Pinpoint the cell where the given text exists, returning its (x, y) midpoint coordinate. 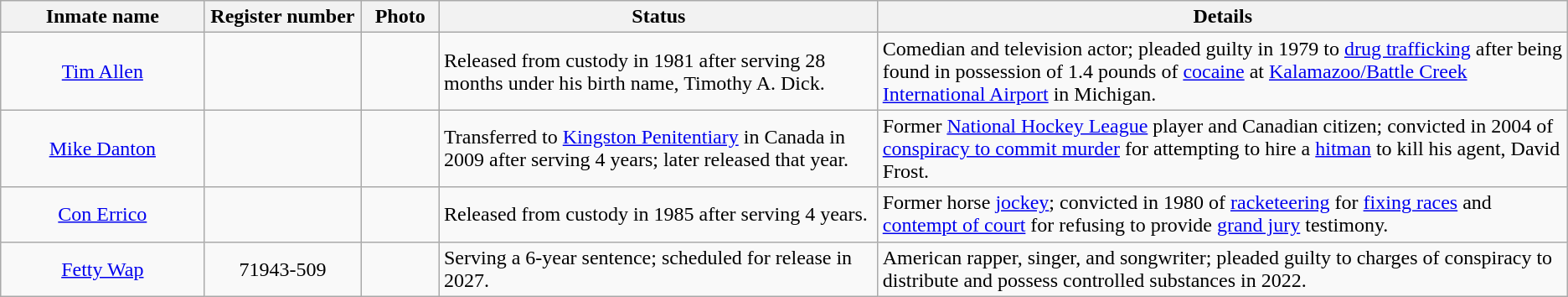
Inmate name (102, 17)
American rapper, singer, and songwriter; pleaded guilty to charges of conspiracy to distribute and possess controlled substances in 2022. (1223, 268)
Register number (283, 17)
Status (658, 17)
Con Errico (102, 215)
Tim Allen (102, 71)
Mike Danton (102, 148)
Former horse jockey; convicted in 1980 of racketeering for fixing races and contempt of court for refusing to provide grand jury testimony. (1223, 215)
Fetty Wap (102, 268)
Photo (400, 17)
Details (1223, 17)
Released from custody in 1985 after serving 4 years. (658, 215)
71943-509 (283, 268)
Released from custody in 1981 after serving 28 months under his birth name, Timothy A. Dick. (658, 71)
Serving a 6-year sentence; scheduled for release in 2027. (658, 268)
Transferred to Kingston Penitentiary in Canada in 2009 after serving 4 years; later released that year. (658, 148)
